Output the (x, y) coordinate of the center of the cell containing the given text.  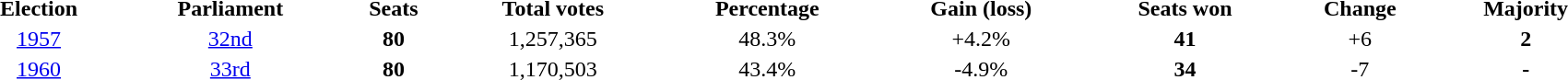
+4.2% (981, 39)
1,257,365 (553, 39)
+6 (1361, 39)
32nd (230, 39)
41 (1185, 39)
80 (395, 39)
48.3% (767, 39)
